Provide the (X, Y) coordinate of the cell's center where the given text is located.  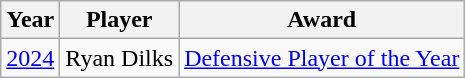
Year (30, 20)
Ryan Dilks (120, 58)
Award (322, 20)
Defensive Player of the Year (322, 58)
Player (120, 20)
2024 (30, 58)
